From the cell containing the given text, extract its center point as (x, y) coordinate. 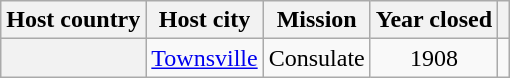
Host city (204, 20)
Mission (316, 20)
Year closed (434, 20)
1908 (434, 58)
Host country (74, 20)
Consulate (316, 58)
Townsville (204, 58)
